Provide the (x, y) coordinate of the cell's center where the given text is located.  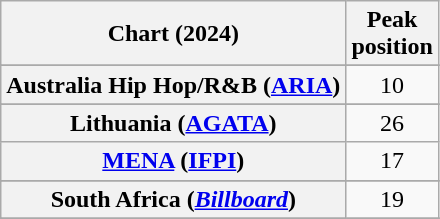
26 (392, 123)
Lithuania (AGATA) (174, 123)
Australia Hip Hop/R&B (ARIA) (174, 85)
17 (392, 161)
Peakposition (392, 34)
South Africa (Billboard) (174, 199)
19 (392, 199)
10 (392, 85)
Chart (2024) (174, 34)
MENA (IFPI) (174, 161)
